Pinpoint the cell where the given text exists, returning its (X, Y) midpoint coordinate. 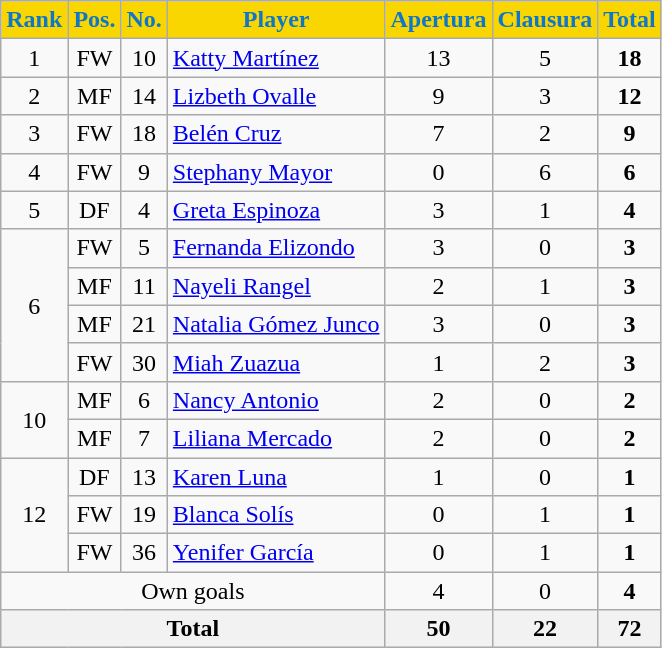
Player (276, 20)
Own goals (193, 591)
14 (144, 96)
Katty Martínez (276, 58)
Stephany Mayor (276, 172)
11 (144, 286)
Belén Cruz (276, 134)
Lizbeth Ovalle (276, 96)
22 (545, 629)
Pos. (94, 20)
No. (144, 20)
Clausura (545, 20)
Nancy Antonio (276, 400)
Miah Zuazua (276, 362)
Rank (34, 20)
Apertura (438, 20)
Greta Espinoza (276, 210)
36 (144, 553)
19 (144, 515)
Liliana Mercado (276, 438)
Yenifer García (276, 553)
30 (144, 362)
Fernanda Elizondo (276, 248)
Karen Luna (276, 477)
50 (438, 629)
Blanca Solís (276, 515)
Natalia Gómez Junco (276, 324)
21 (144, 324)
72 (630, 629)
Nayeli Rangel (276, 286)
